Search for the cell housing the specified text and yield its (X, Y) center coordinate. 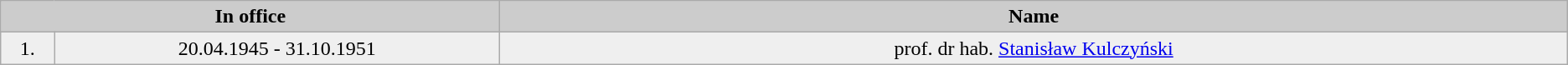
20.04.1945 - 31.10.1951 (277, 48)
1. (28, 48)
Name (1034, 17)
In office (250, 17)
prof. dr hab. Stanisław Kulczyński (1034, 48)
